From the cell containing the given text, extract its center point as (X, Y) coordinate. 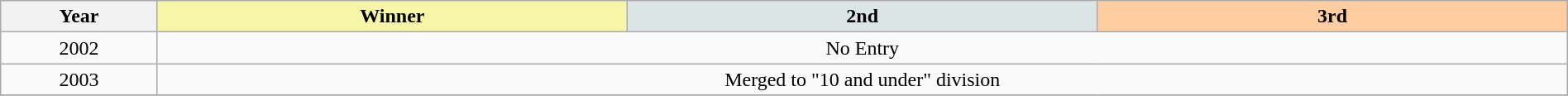
3rd (1332, 17)
2nd (863, 17)
Year (79, 17)
No Entry (862, 48)
Winner (392, 17)
2003 (79, 79)
2002 (79, 48)
Merged to "10 and under" division (862, 79)
